Extract the (X, Y) coordinate from the center of the cell holding the provided text.  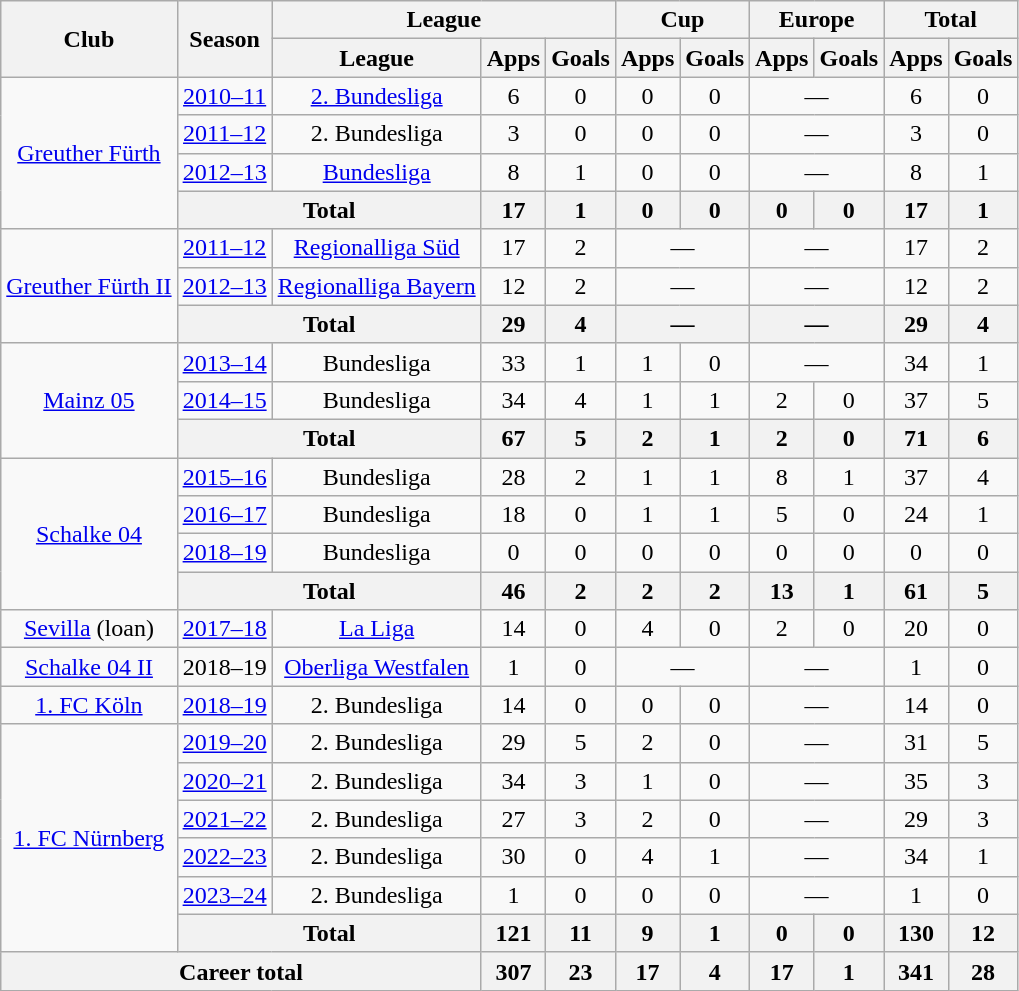
2020–21 (224, 781)
La Liga (376, 629)
61 (916, 591)
2022–23 (224, 857)
71 (916, 438)
2010–11 (224, 96)
130 (916, 933)
2016–17 (224, 515)
2015–16 (224, 477)
Oberliga Westfalen (376, 667)
33 (513, 362)
Sevilla (loan) (89, 629)
121 (513, 933)
2021–22 (224, 819)
27 (513, 819)
1. FC Köln (89, 705)
Schalke 04 (89, 534)
341 (916, 971)
307 (513, 971)
46 (513, 591)
Europe (817, 20)
30 (513, 857)
Schalke 04 II (89, 667)
Cup (682, 20)
18 (513, 515)
31 (916, 743)
Club (89, 39)
13 (782, 591)
Greuther Fürth II (89, 286)
35 (916, 781)
2023–24 (224, 895)
24 (916, 515)
23 (581, 971)
Regionalliga Süd (376, 248)
Mainz 05 (89, 400)
Greuther Fürth (89, 153)
Season (224, 39)
1. FC Nürnberg (89, 838)
2013–14 (224, 362)
Career total (241, 971)
2019–20 (224, 743)
20 (916, 629)
Regionalliga Bayern (376, 286)
2014–15 (224, 400)
67 (513, 438)
11 (581, 933)
9 (647, 933)
2017–18 (224, 629)
